Find where the given text appears and provide that cell's center as [X, Y] coordinate. 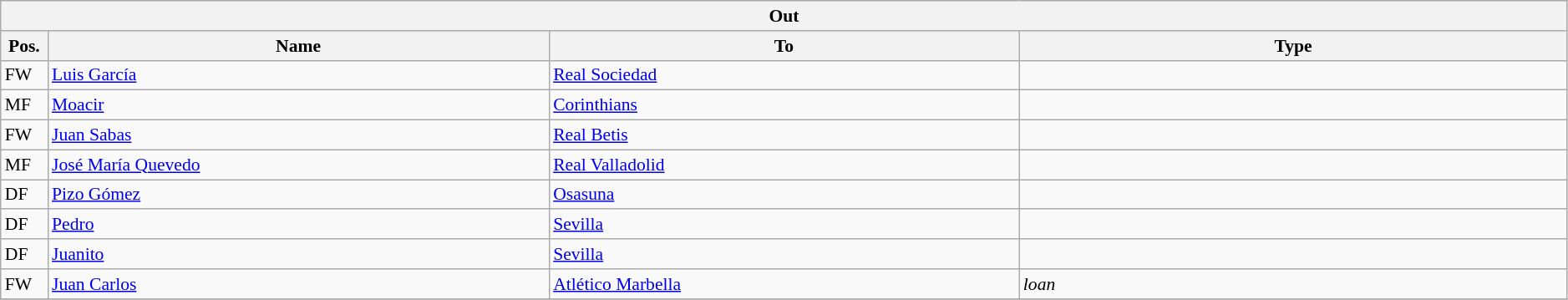
Pedro [298, 225]
Juan Sabas [298, 135]
Juanito [298, 254]
To [784, 46]
Pizo Gómez [298, 195]
Luis García [298, 75]
Real Valladolid [784, 165]
Real Betis [784, 135]
Atlético Marbella [784, 284]
Out [784, 16]
Corinthians [784, 105]
Real Sociedad [784, 75]
Type [1293, 46]
Moacir [298, 105]
Juan Carlos [298, 284]
Osasuna [784, 195]
José María Quevedo [298, 165]
loan [1293, 284]
Name [298, 46]
Pos. [24, 46]
